Identify which cell holds the provided text, then report its [x, y] central coordinate. 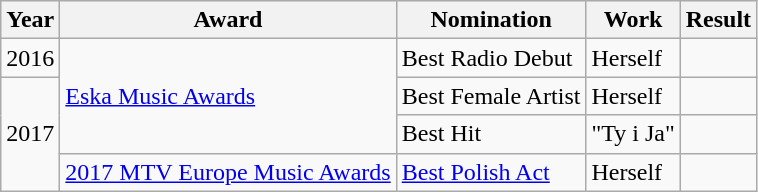
Best Polish Act [491, 172]
Result [718, 20]
Work [633, 20]
Best Female Artist [491, 96]
Best Hit [491, 134]
Award [228, 20]
2017 [30, 134]
2016 [30, 58]
"Ty i Ja" [633, 134]
Year [30, 20]
2017 MTV Europe Music Awards [228, 172]
Best Radio Debut [491, 58]
Nomination [491, 20]
Eska Music Awards [228, 96]
